Determine the (X, Y) coordinate at the center of the cell enclosing the given text.  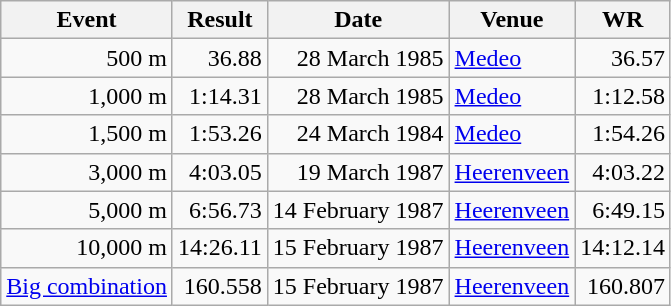
1:12.58 (623, 96)
Big combination (87, 286)
14:12.14 (623, 248)
Venue (512, 20)
6:56.73 (220, 210)
160.807 (623, 286)
1,000 m (87, 96)
4:03.05 (220, 172)
1:14.31 (220, 96)
1:54.26 (623, 134)
Event (87, 20)
500 m (87, 58)
160.558 (220, 286)
Result (220, 20)
10,000 m (87, 248)
1:53.26 (220, 134)
36.88 (220, 58)
24 March 1984 (358, 134)
5,000 m (87, 210)
19 March 1987 (358, 172)
WR (623, 20)
36.57 (623, 58)
4:03.22 (623, 172)
1,500 m (87, 134)
6:49.15 (623, 210)
3,000 m (87, 172)
14 February 1987 (358, 210)
Date (358, 20)
14:26.11 (220, 248)
